Pinpoint the cell where the given text exists, returning its (x, y) midpoint coordinate. 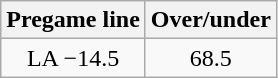
68.5 (210, 58)
LA −14.5 (74, 58)
Over/under (210, 20)
Pregame line (74, 20)
